Locate the cell with the specified text and output its (x, y) center coordinate. 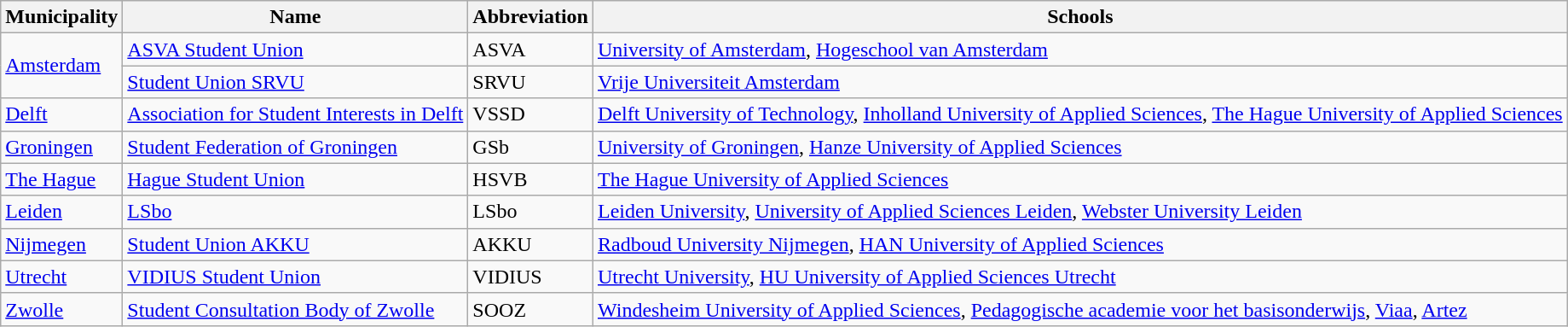
Hague Student Union (295, 179)
Utrecht University, HU University of Applied Sciences Utrecht (1079, 277)
Windesheim University of Applied Sciences, Pedagogische academie voor het basisonderwijs, Viaa, Artez (1079, 309)
Name (295, 17)
Municipality (61, 17)
SRVU (530, 82)
Leiden University, University of Applied Sciences Leiden, Webster University Leiden (1079, 212)
HSVB (530, 179)
GSb (530, 147)
Student Union AKKU (295, 244)
SOOZ (530, 309)
Schools (1079, 17)
University of Groningen, Hanze University of Applied Sciences (1079, 147)
ASVA Student Union (295, 50)
Student Federation of Groningen (295, 147)
Nijmegen (61, 244)
Amsterdam (61, 66)
VSSD (530, 114)
The Hague (61, 179)
Student Union SRVU (295, 82)
Radboud University Nijmegen, HAN University of Applied Sciences (1079, 244)
The Hague University of Applied Sciences (1079, 179)
VIDIUS Student Union (295, 277)
Utrecht (61, 277)
Abbreviation (530, 17)
Student Consultation Body of Zwolle (295, 309)
Zwolle (61, 309)
Delft University of Technology, Inholland University of Applied Sciences, The Hague University of Applied Sciences (1079, 114)
Groningen (61, 147)
Association for Student Interests in Delft (295, 114)
Delft (61, 114)
ASVA (530, 50)
Leiden (61, 212)
AKKU (530, 244)
University of Amsterdam, Hogeschool van Amsterdam (1079, 50)
Vrije Universiteit Amsterdam (1079, 82)
VIDIUS (530, 277)
